Identify which cell holds the provided text, then report its (X, Y) central coordinate. 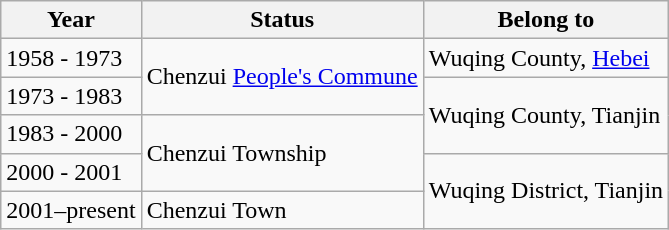
2000 - 2001 (71, 172)
1958 - 1973 (71, 58)
Chenzui People's Commune (282, 77)
1973 - 1983 (71, 96)
Wuqing County, Hebei (546, 58)
Wuqing District, Tianjin (546, 191)
Chenzui Town (282, 210)
Belong to (546, 20)
Status (282, 20)
Wuqing County, Tianjin (546, 115)
Year (71, 20)
Chenzui Township (282, 153)
1983 - 2000 (71, 134)
2001–present (71, 210)
